Capture the cell that displays the provided text and extract its (X, Y) central coordinate. 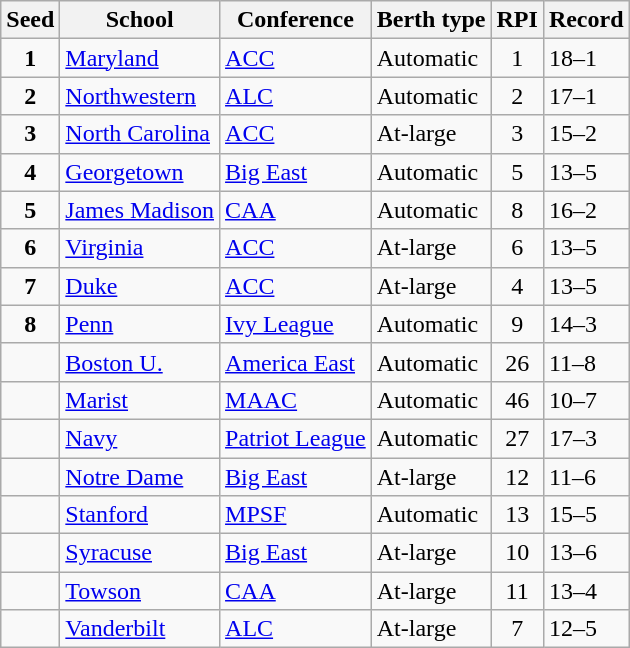
17–1 (586, 96)
Duke (140, 286)
MPSF (296, 515)
11 (517, 591)
School (140, 20)
Georgetown (140, 172)
Navy (140, 438)
America East (296, 362)
Boston U. (140, 362)
Record (586, 20)
13 (517, 515)
MAAC (296, 400)
11–6 (586, 477)
Vanderbilt (140, 629)
Patriot League (296, 438)
26 (517, 362)
11–8 (586, 362)
13–6 (586, 553)
10 (517, 553)
46 (517, 400)
Seed (30, 20)
9 (517, 324)
12–5 (586, 629)
17–3 (586, 438)
Marist (140, 400)
Towson (140, 591)
Virginia (140, 248)
Conference (296, 20)
Penn (140, 324)
Syracuse (140, 553)
North Carolina (140, 134)
Stanford (140, 515)
10–7 (586, 400)
15–2 (586, 134)
RPI (517, 20)
Ivy League (296, 324)
27 (517, 438)
16–2 (586, 210)
15–5 (586, 515)
James Madison (140, 210)
Berth type (431, 20)
12 (517, 477)
Maryland (140, 58)
Notre Dame (140, 477)
Northwestern (140, 96)
13–4 (586, 591)
14–3 (586, 324)
18–1 (586, 58)
